Determine the (X, Y) coordinate at the center of the cell enclosing the given text.  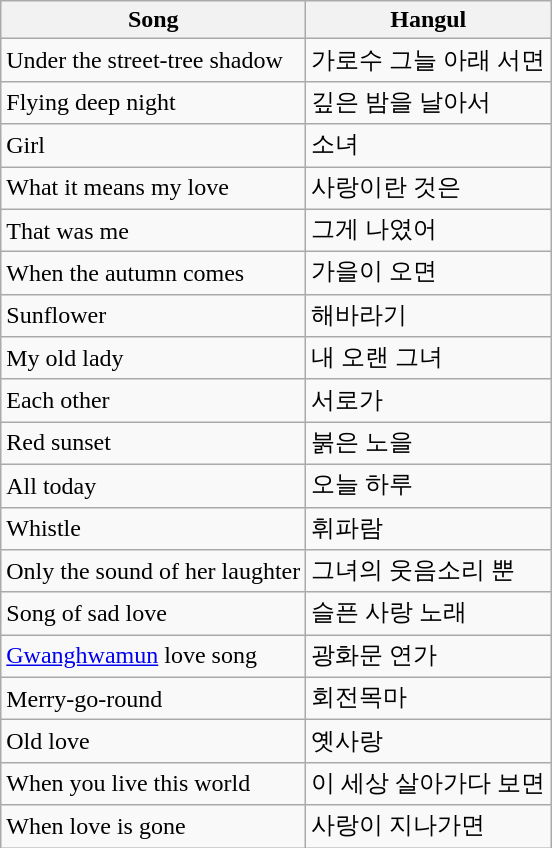
My old lady (154, 358)
가로수 그늘 아래 서면 (428, 60)
붉은 노을 (428, 444)
그녀의 웃음소리 뿐 (428, 572)
When the autumn comes (154, 274)
이 세상 살아가다 보면 (428, 784)
깊은 밤을 날아서 (428, 102)
사랑이란 것은 (428, 188)
Song (154, 20)
Only the sound of her laughter (154, 572)
그게 나였어 (428, 230)
What it means my love (154, 188)
사랑이 지나가면 (428, 826)
오늘 하루 (428, 486)
회전목마 (428, 698)
내 오랜 그녀 (428, 358)
That was me (154, 230)
When you live this world (154, 784)
Flying deep night (154, 102)
해바라기 (428, 316)
Whistle (154, 528)
When love is gone (154, 826)
소녀 (428, 146)
Under the street-tree shadow (154, 60)
옛사랑 (428, 742)
All today (154, 486)
Old love (154, 742)
Merry-go-round (154, 698)
서로가 (428, 400)
광화문 연가 (428, 656)
Hangul (428, 20)
Gwanghwamun love song (154, 656)
가을이 오면 (428, 274)
Song of sad love (154, 614)
Red sunset (154, 444)
슬픈 사랑 노래 (428, 614)
Sunflower (154, 316)
휘파람 (428, 528)
Each other (154, 400)
Girl (154, 146)
